Return the (x, y) coordinate for the center point of the cell that contains the specified text.  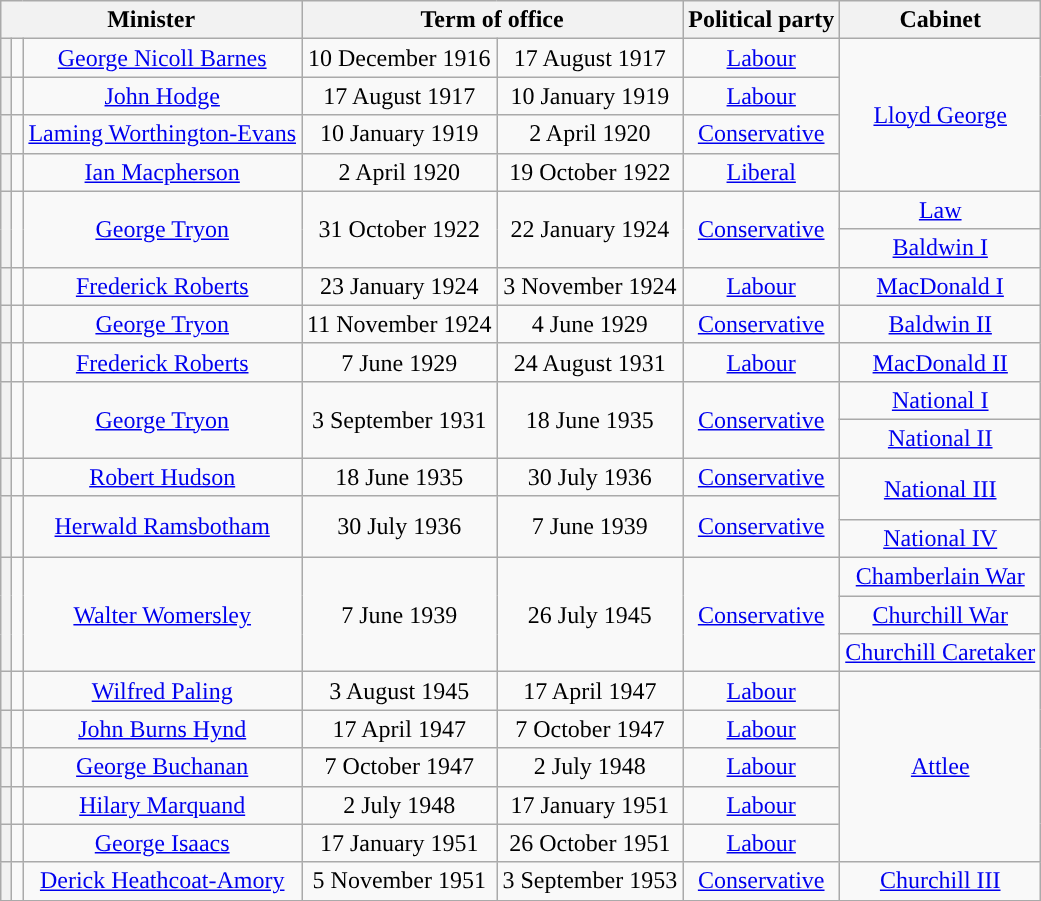
10 December 1916 (400, 58)
Walter Womersley (162, 615)
Churchill III (940, 881)
Law (940, 210)
George Buchanan (162, 767)
4 June 1929 (590, 324)
Robert Hudson (162, 477)
Baldwin I (940, 248)
3 September 1953 (590, 881)
Derick Heathcoat-Amory (162, 881)
MacDonald II (940, 362)
Minister (152, 20)
National II (940, 438)
Churchill War (940, 615)
23 January 1924 (400, 286)
31 October 1922 (400, 229)
22 January 1924 (590, 229)
National III (940, 489)
MacDonald I (940, 286)
John Hodge (162, 96)
George Nicoll Barnes (162, 58)
5 November 1951 (400, 881)
Attlee (940, 767)
26 October 1951 (590, 843)
National IV (940, 539)
Baldwin II (940, 324)
26 July 1945 (590, 615)
3 November 1924 (590, 286)
3 August 1945 (400, 691)
Cabinet (940, 20)
Laming Worthington-Evans (162, 134)
Wilfred Paling (162, 691)
George Isaacs (162, 843)
24 August 1931 (590, 362)
3 September 1931 (400, 419)
National I (940, 400)
7 June 1929 (400, 362)
John Burns Hynd (162, 729)
19 October 1922 (590, 172)
Hilary Marquand (162, 805)
Chamberlain War (940, 577)
Churchill Caretaker (940, 653)
Term of office (492, 20)
Lloyd George (940, 115)
Liberal (762, 172)
11 November 1924 (400, 324)
Herwald Ramsbotham (162, 527)
Political party (762, 20)
Ian Macpherson (162, 172)
